Provide the [x, y] coordinate of the cell's center where the given text is located.  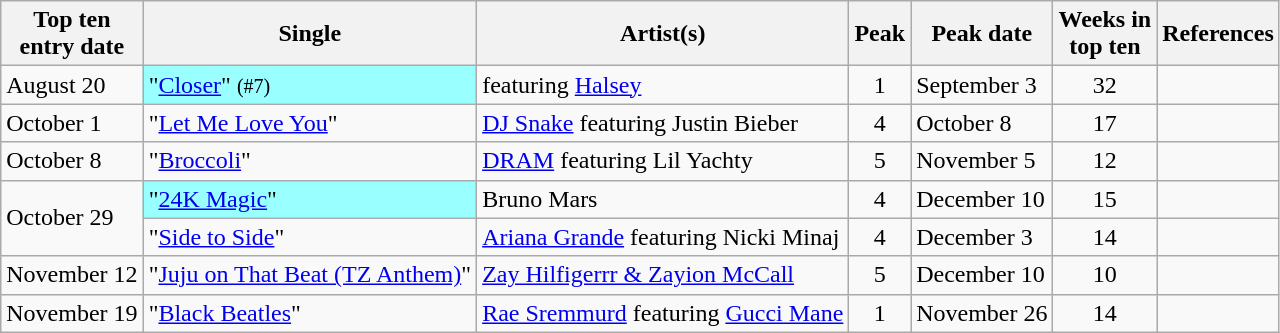
DRAM featuring Lil Yachty [663, 161]
Weeks intop ten [1105, 34]
Ariana Grande featuring Nicki Minaj [663, 237]
Bruno Mars [663, 199]
15 [1105, 199]
August 20 [72, 85]
October 1 [72, 123]
12 [1105, 161]
32 [1105, 85]
"Juju on That Beat (TZ Anthem)" [310, 275]
"Side to Side" [310, 237]
Artist(s) [663, 34]
Rae Sremmurd featuring Gucci Mane [663, 313]
"24K Magic" [310, 199]
References [1218, 34]
"Black Beatles" [310, 313]
Peak date [982, 34]
"Let Me Love You" [310, 123]
November 5 [982, 161]
"Broccoli" [310, 161]
"Closer" (#7) [310, 85]
September 3 [982, 85]
December 3 [982, 237]
Zay Hilfigerrr & Zayion McCall [663, 275]
DJ Snake featuring Justin Bieber [663, 123]
November 12 [72, 275]
10 [1105, 275]
17 [1105, 123]
November 26 [982, 313]
November 19 [72, 313]
Single [310, 34]
featuring Halsey [663, 85]
October 29 [72, 218]
Peak [880, 34]
Top tenentry date [72, 34]
